For the text-containing cell, return its midpoint in [X, Y] coordinate format. 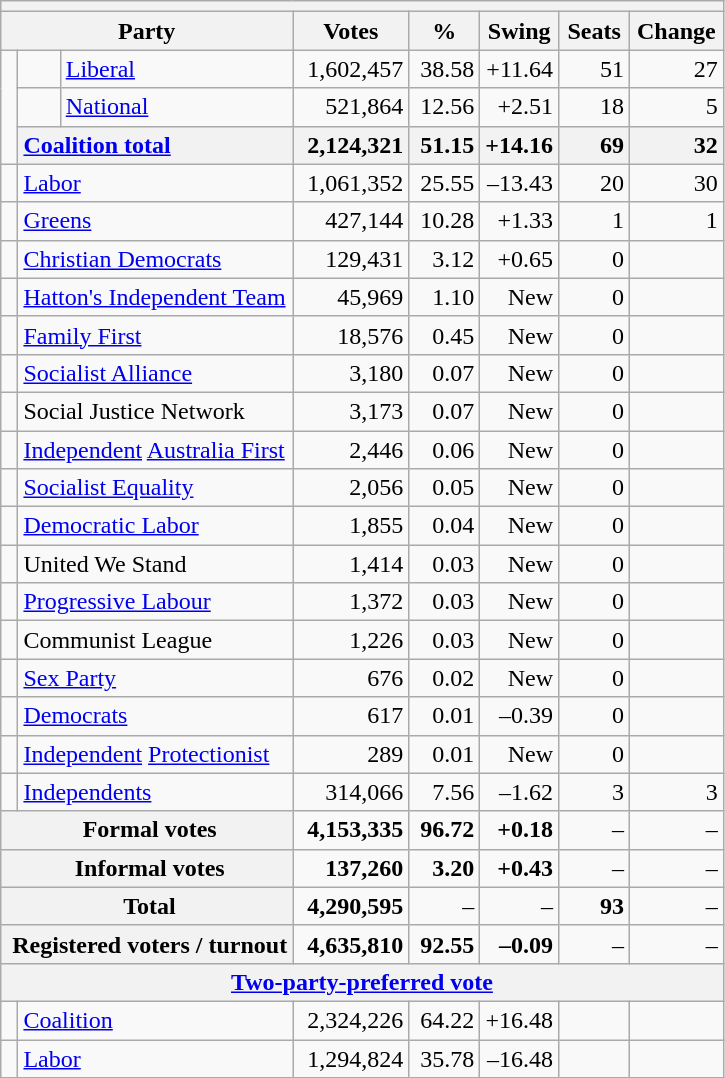
20 [594, 183]
Democrats [156, 716]
Greens [156, 221]
64.22 [444, 1020]
92.55 [444, 944]
+2.51 [520, 107]
0.06 [444, 449]
–1.62 [520, 792]
Democratic Labor [156, 526]
4,635,810 [351, 944]
289 [351, 754]
+0.65 [520, 259]
3,173 [351, 411]
1,602,457 [351, 69]
676 [351, 678]
+16.48 [520, 1020]
1,855 [351, 526]
–16.48 [520, 1059]
10.28 [444, 221]
1,226 [351, 640]
–0.39 [520, 716]
Total [147, 906]
Registered voters / turnout [147, 944]
+1.33 [520, 221]
Liberal [176, 69]
–0.09 [520, 944]
69 [594, 145]
Coalition total [156, 145]
617 [351, 716]
Progressive Labour [156, 602]
45,969 [351, 297]
129,431 [351, 259]
314,066 [351, 792]
137,260 [351, 868]
+0.43 [520, 868]
1,372 [351, 602]
Coalition [156, 1020]
4,290,595 [351, 906]
96.72 [444, 830]
427,144 [351, 221]
Swing [520, 31]
Hatton's Independent Team [156, 297]
0.05 [444, 488]
12.56 [444, 107]
4,153,335 [351, 830]
Independent Australia First [156, 449]
+0.18 [520, 830]
2,324,226 [351, 1020]
2,446 [351, 449]
National [176, 107]
% [444, 31]
32 [677, 145]
35.78 [444, 1059]
1,061,352 [351, 183]
27 [677, 69]
Independents [156, 792]
+11.64 [520, 69]
Social Justice Network [156, 411]
3.12 [444, 259]
Independent Protectionist [156, 754]
18 [594, 107]
0.02 [444, 678]
51.15 [444, 145]
1.10 [444, 297]
7.56 [444, 792]
3,180 [351, 373]
38.58 [444, 69]
3.20 [444, 868]
1,414 [351, 564]
5 [677, 107]
Formal votes [147, 830]
Party [147, 31]
18,576 [351, 335]
Sex Party [156, 678]
Change [677, 31]
Seats [594, 31]
Informal votes [147, 868]
Votes [351, 31]
0.45 [444, 335]
Family First [156, 335]
1,294,824 [351, 1059]
Communist League [156, 640]
Socialist Alliance [156, 373]
Socialist Equality [156, 488]
United We Stand [156, 564]
521,864 [351, 107]
+14.16 [520, 145]
2,124,321 [351, 145]
25.55 [444, 183]
2,056 [351, 488]
Christian Democrats [156, 259]
93 [594, 906]
Two-party-preferred vote [362, 982]
–13.43 [520, 183]
0.04 [444, 526]
51 [594, 69]
30 [677, 183]
